Provide the [X, Y] coordinate of the cell's center where the given text is located.  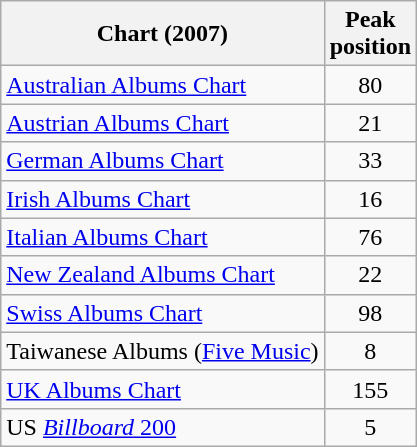
22 [370, 275]
21 [370, 123]
Chart (2007) [162, 34]
8 [370, 351]
16 [370, 199]
33 [370, 161]
UK Albums Chart [162, 389]
Irish Albums Chart [162, 199]
98 [370, 313]
German Albums Chart [162, 161]
5 [370, 427]
New Zealand Albums Chart [162, 275]
Italian Albums Chart [162, 237]
Peakposition [370, 34]
80 [370, 85]
Swiss Albums Chart [162, 313]
155 [370, 389]
Taiwanese Albums (Five Music) [162, 351]
US Billboard 200 [162, 427]
Austrian Albums Chart [162, 123]
Australian Albums Chart [162, 85]
76 [370, 237]
